Output the [x, y] coordinate of the center of the cell containing the given text.  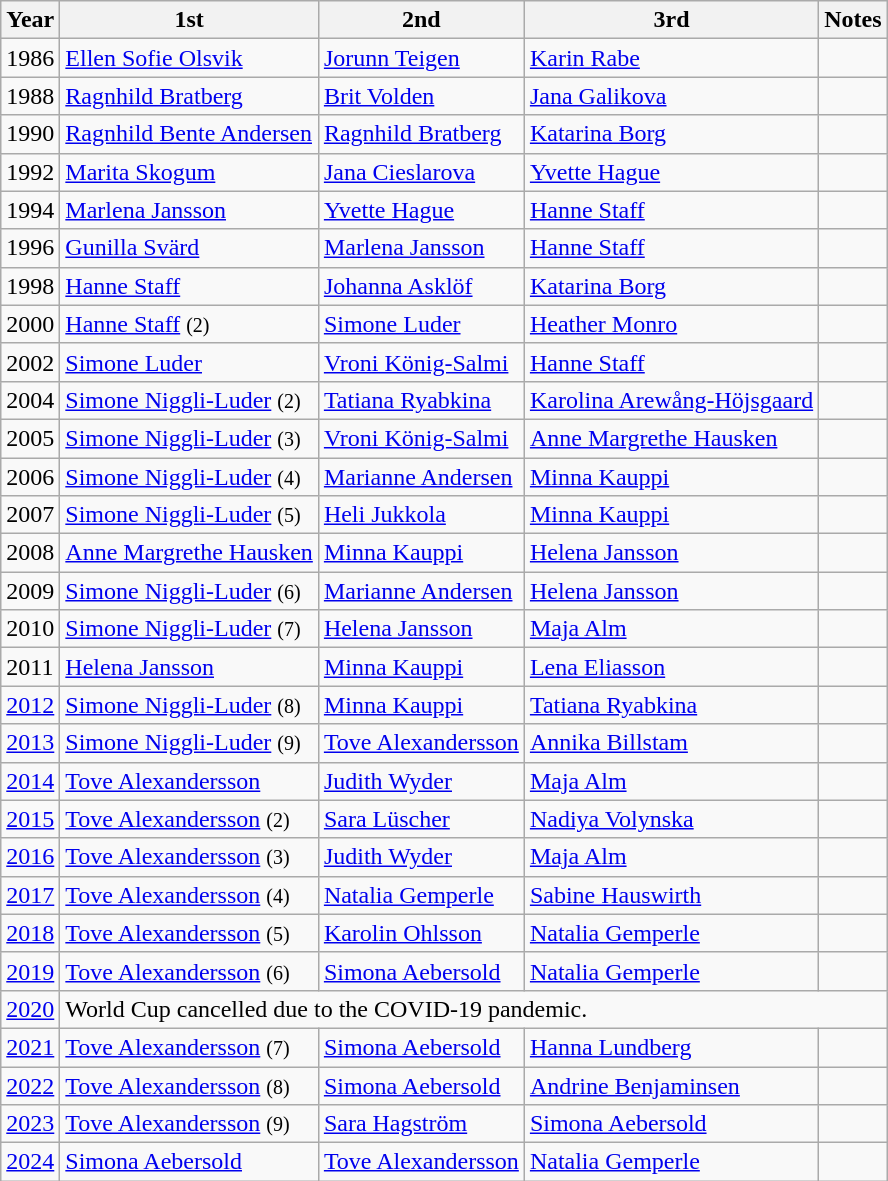
Annika Billstam [671, 743]
2009 [30, 591]
Tove Alexandersson (2) [190, 819]
1998 [30, 286]
3rd [671, 20]
2023 [30, 1124]
Simone Niggli-Luder (6) [190, 591]
1992 [30, 172]
2014 [30, 781]
Tove Alexandersson (7) [190, 1047]
2016 [30, 857]
2nd [421, 20]
Simone Niggli-Luder (4) [190, 477]
1996 [30, 248]
2008 [30, 553]
1994 [30, 210]
Simone Niggli-Luder (5) [190, 515]
Andrine Benjaminsen [671, 1085]
Gunilla Svärd [190, 248]
Tove Alexandersson (3) [190, 857]
2013 [30, 743]
Sara Hagström [421, 1124]
2012 [30, 705]
2020 [30, 1009]
Brit Volden [421, 96]
Heli Jukkola [421, 515]
Tove Alexandersson (5) [190, 933]
2019 [30, 971]
Sara Lüscher [421, 819]
2007 [30, 515]
2018 [30, 933]
2000 [30, 324]
Simone Niggli-Luder (3) [190, 438]
Simone Niggli-Luder (2) [190, 400]
Karolina Arewång-Höjsgaard [671, 400]
Simone Niggli-Luder (7) [190, 629]
Jana Galikova [671, 96]
2005 [30, 438]
Jana Cieslarova [421, 172]
Tove Alexandersson (9) [190, 1124]
2010 [30, 629]
Simone Niggli-Luder (9) [190, 743]
Jorunn Teigen [421, 58]
Simone Niggli-Luder (8) [190, 705]
1986 [30, 58]
2006 [30, 477]
Notes [853, 20]
Johanna Asklöf [421, 286]
Nadiya Volynska [671, 819]
Hanna Lundberg [671, 1047]
2021 [30, 1047]
2022 [30, 1085]
Heather Monro [671, 324]
Ragnhild Bente Andersen [190, 134]
1st [190, 20]
Tove Alexandersson (4) [190, 895]
1988 [30, 96]
Karolin Ohlsson [421, 933]
Marita Skogum [190, 172]
2017 [30, 895]
Tove Alexandersson (8) [190, 1085]
Karin Rabe [671, 58]
2004 [30, 400]
Lena Eliasson [671, 667]
Ellen Sofie Olsvik [190, 58]
1990 [30, 134]
Hanne Staff (2) [190, 324]
2002 [30, 362]
World Cup cancelled due to the COVID-19 pandemic. [474, 1009]
2015 [30, 819]
Sabine Hauswirth [671, 895]
2024 [30, 1162]
Tove Alexandersson (6) [190, 971]
2011 [30, 667]
Year [30, 20]
